Search for the cell housing the specified text and yield its (x, y) center coordinate. 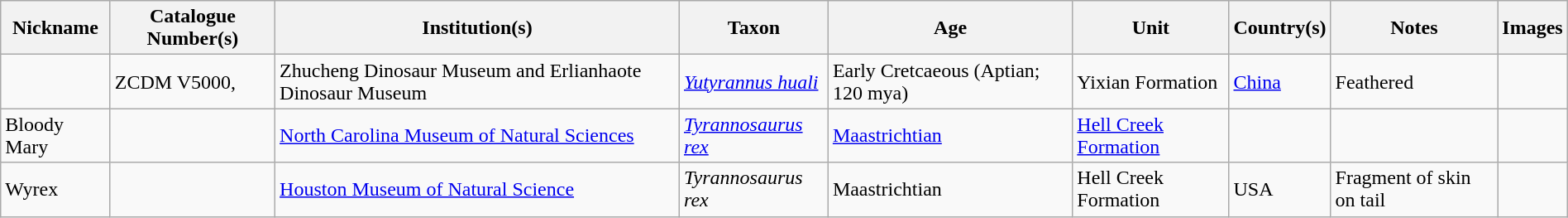
ZCDM V5000, (192, 81)
Age (949, 28)
Zhucheng Dinosaur Museum and Erlianhaote Dinosaur Museum (478, 81)
North Carolina Museum of Natural Sciences (478, 136)
Bloody Mary (55, 136)
Nickname (55, 28)
Taxon (753, 28)
Notes (1414, 28)
Yixian Formation (1151, 81)
Fragment of skin on tail (1414, 189)
Wyrex (55, 189)
Country(s) (1280, 28)
China (1280, 81)
Feathered (1414, 81)
Unit (1151, 28)
Institution(s) (478, 28)
USA (1280, 189)
Images (1532, 28)
Yutyrannus huali (753, 81)
Houston Museum of Natural Science (478, 189)
Catalogue Number(s) (192, 28)
Early Cretcaeous (Aptian; 120 mya) (949, 81)
